Return the [X, Y] coordinate for the center point of the cell that contains the specified text.  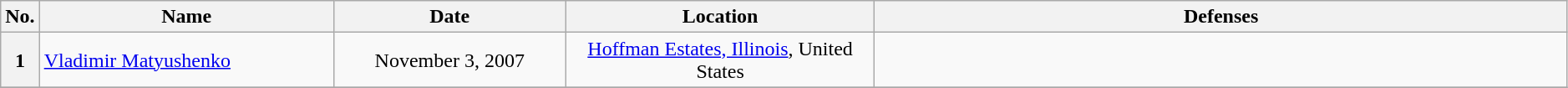
November 3, 2007 [449, 60]
Name [186, 17]
No. [20, 17]
1 [20, 60]
Location [720, 17]
Date [449, 17]
Vladimir Matyushenko [186, 60]
Defenses [1221, 17]
Hoffman Estates, Illinois, United States [720, 60]
